From the cell containing the given text, extract its center point as [x, y] coordinate. 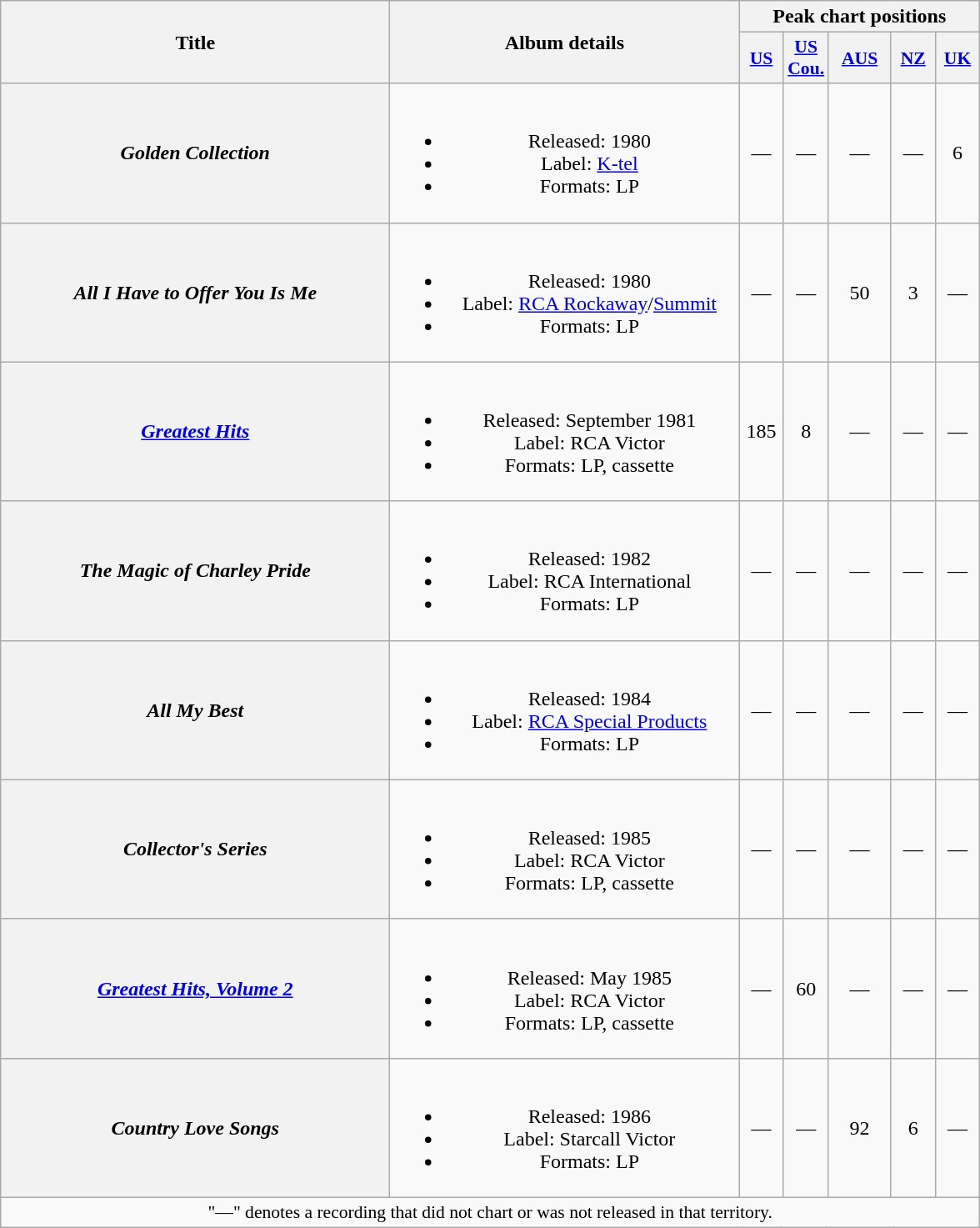
Released: 1980Label: RCA Rockaway/SummitFormats: LP [565, 292]
Country Love Songs [195, 1127]
Album details [565, 42]
Peak chart positions [860, 17]
AUS [860, 58]
US [762, 58]
Released: 1985Label: RCA VictorFormats: LP, cassette [565, 849]
Released: 1984Label: RCA Special ProductsFormats: LP [565, 710]
All I Have to Offer You Is Me [195, 292]
92 [860, 1127]
50 [860, 292]
All My Best [195, 710]
Released: 1980Label: K-telFormats: LP [565, 153]
8 [806, 432]
Title [195, 42]
3 [913, 292]
Collector's Series [195, 849]
"—" denotes a recording that did not chart or was not released in that territory. [490, 1212]
Released: May 1985Label: RCA VictorFormats: LP, cassette [565, 989]
Released: September 1981Label: RCA VictorFormats: LP, cassette [565, 432]
60 [806, 989]
Greatest Hits [195, 432]
The Magic of Charley Pride [195, 570]
Released: 1986Label: Starcall VictorFormats: LP [565, 1127]
UK [957, 58]
Released: 1982Label: RCA InternationalFormats: LP [565, 570]
USCou. [806, 58]
NZ [913, 58]
185 [762, 432]
Greatest Hits, Volume 2 [195, 989]
Golden Collection [195, 153]
